Identify which cell holds the provided text, then report its (X, Y) central coordinate. 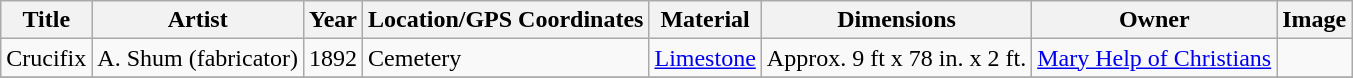
Limestone (705, 58)
Approx. 9 ft x 78 in. x 2 ft. (896, 58)
Artist (198, 20)
Location/GPS Coordinates (506, 20)
Image (1314, 20)
Title (46, 20)
Dimensions (896, 20)
Year (332, 20)
Material (705, 20)
1892 (332, 58)
A. Shum (fabricator) (198, 58)
Crucifix (46, 58)
Mary Help of Christians (1154, 58)
Cemetery (506, 58)
Owner (1154, 20)
